From the cell containing the given text, extract its center point as [X, Y] coordinate. 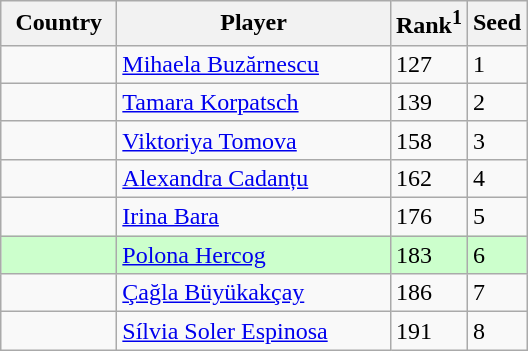
Country [59, 24]
191 [428, 331]
Viktoriya Tomova [254, 140]
Tamara Korpatsch [254, 102]
Polona Hercog [254, 255]
Sílvia Soler Espinosa [254, 331]
8 [496, 331]
5 [496, 217]
1 [496, 64]
4 [496, 178]
162 [428, 178]
176 [428, 217]
186 [428, 293]
Seed [496, 24]
Player [254, 24]
183 [428, 255]
7 [496, 293]
Çağla Büyükakçay [254, 293]
139 [428, 102]
158 [428, 140]
2 [496, 102]
127 [428, 64]
Irina Bara [254, 217]
Rank1 [428, 24]
3 [496, 140]
Alexandra Cadanțu [254, 178]
Mihaela Buzărnescu [254, 64]
6 [496, 255]
